Return the (X, Y) coordinate for the center point of the cell that contains the specified text.  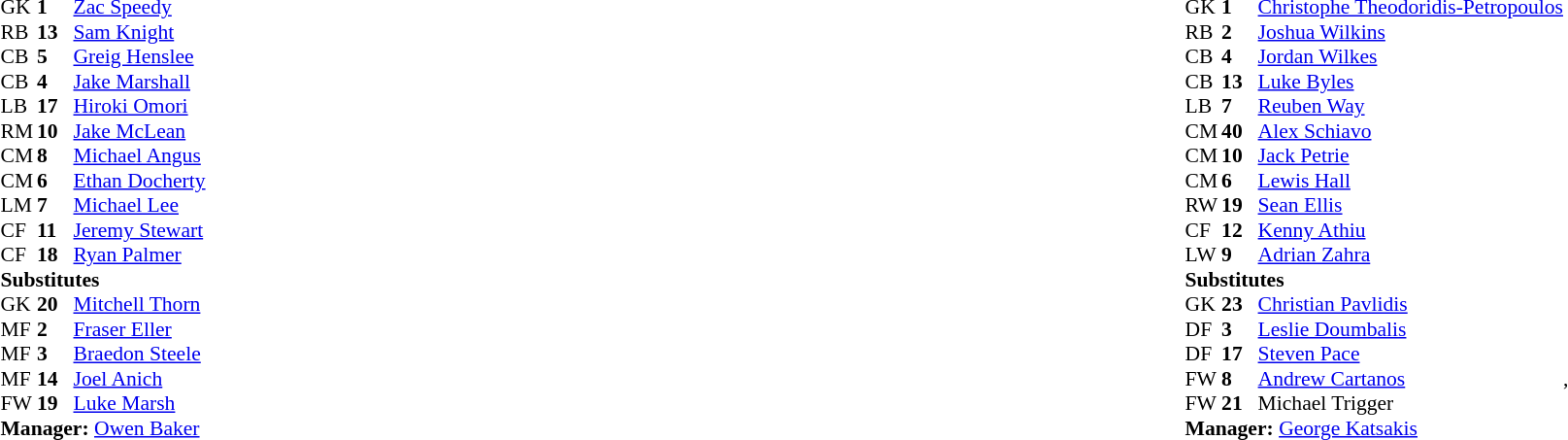
Jordan Wilkes (1411, 57)
Sean Ellis (1411, 205)
RM (18, 131)
Christian Pavlidis (1411, 304)
12 (1240, 230)
Sam Knight (140, 32)
9 (1240, 255)
Mitchell Thorn (140, 304)
LM (18, 205)
Ethan Docherty (140, 181)
Jack Petrie (1411, 156)
Jake McLean (140, 131)
Braedon Steele (140, 355)
Jake Marshall (140, 82)
5 (55, 57)
Leslie Doumbalis (1411, 329)
Steven Pace (1411, 355)
Jeremy Stewart (140, 230)
Hiroki Omori (140, 106)
14 (55, 379)
Lewis Hall (1411, 181)
Fraser Eller (140, 329)
Greig Henslee (140, 57)
, (1565, 379)
Alex Schiavo (1411, 131)
Adrian Zahra (1411, 255)
Joel Anich (140, 379)
40 (1240, 131)
21 (1240, 403)
LW (1204, 255)
11 (55, 230)
20 (55, 304)
Michael Lee (140, 205)
Kenny Athiu (1411, 230)
Andrew Cartanos (1411, 379)
RW (1204, 205)
Ryan Palmer (140, 255)
Michael Angus (140, 156)
Joshua Wilkins (1411, 32)
Luke Marsh (140, 403)
23 (1240, 304)
Michael Trigger (1411, 403)
18 (55, 255)
Luke Byles (1411, 82)
Reuben Way (1411, 106)
